Return the (X, Y) coordinate for the center point of the cell that contains the specified text.  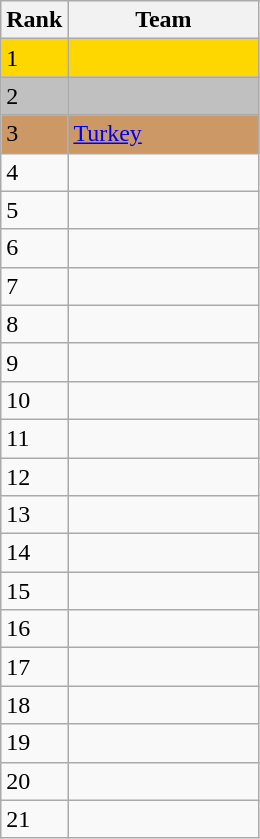
Team (164, 20)
18 (34, 705)
20 (34, 781)
14 (34, 553)
2 (34, 96)
1 (34, 58)
5 (34, 210)
15 (34, 591)
13 (34, 515)
3 (34, 134)
19 (34, 743)
17 (34, 667)
4 (34, 172)
16 (34, 629)
Rank (34, 20)
9 (34, 362)
7 (34, 286)
10 (34, 400)
21 (34, 819)
Turkey (164, 134)
6 (34, 248)
11 (34, 438)
12 (34, 477)
8 (34, 324)
